Detect which cell encompasses the target text, then output its (x, y) center coordinate. 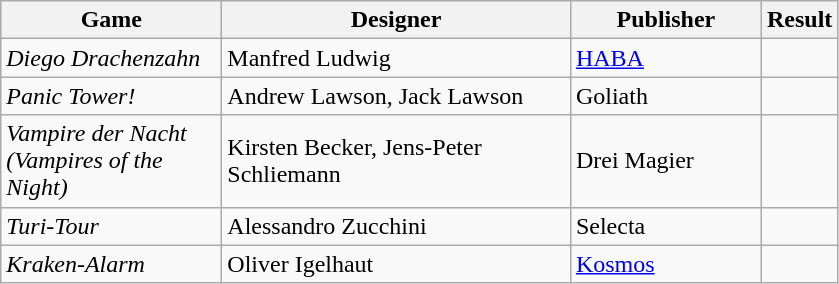
Designer (396, 20)
Publisher (666, 20)
Goliath (666, 96)
Alessandro Zucchini (396, 226)
Drei Magier (666, 161)
Oliver Igelhaut (396, 264)
Kraken-Alarm (112, 264)
Selecta (666, 226)
HABA (666, 58)
Kirsten Becker, Jens-Peter Schliemann (396, 161)
Turi-Tour (112, 226)
Vampire der Nacht (Vampires of the Night) (112, 161)
Result (799, 20)
Andrew Lawson, Jack Lawson (396, 96)
Panic Tower! (112, 96)
Kosmos (666, 264)
Game (112, 20)
Manfred Ludwig (396, 58)
Diego Drachenzahn (112, 58)
